Return (X, Y) of the center of cell containing provided text 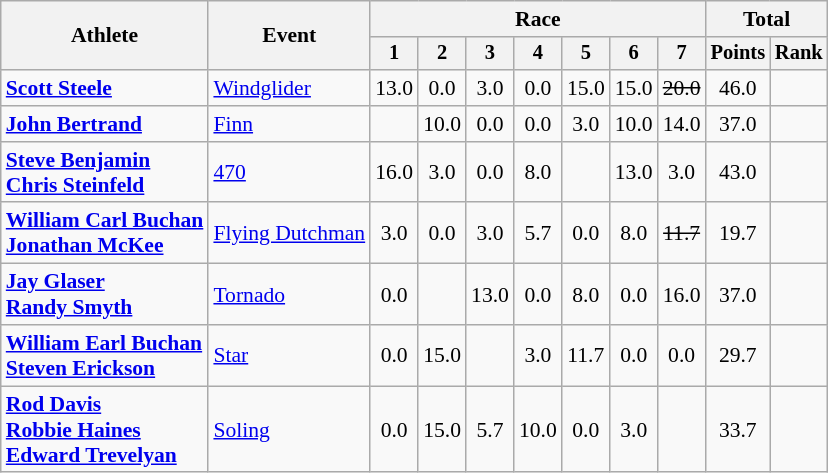
14.0 (682, 124)
7 (682, 54)
Finn (289, 124)
Soling (289, 430)
Tornado (289, 294)
William Carl BuchanJonathan McKee (105, 234)
1 (394, 54)
Points (738, 54)
John Bertrand (105, 124)
Flying Dutchman (289, 234)
5 (586, 54)
Athlete (105, 36)
20.0 (682, 88)
Race (538, 19)
Windglider (289, 88)
19.7 (738, 234)
2 (442, 54)
29.7 (738, 356)
43.0 (738, 172)
Scott Steele (105, 88)
William Earl BuchanSteven Erickson (105, 356)
Steve BenjaminChris Steinfeld (105, 172)
3 (490, 54)
Star (289, 356)
33.7 (738, 430)
Event (289, 36)
6 (634, 54)
4 (538, 54)
Total (767, 19)
470 (289, 172)
46.0 (738, 88)
Rank (799, 54)
Rod DavisRobbie HainesEdward Trevelyan (105, 430)
Jay GlaserRandy Smyth (105, 294)
